Identify which cell holds the provided text, then report its (x, y) central coordinate. 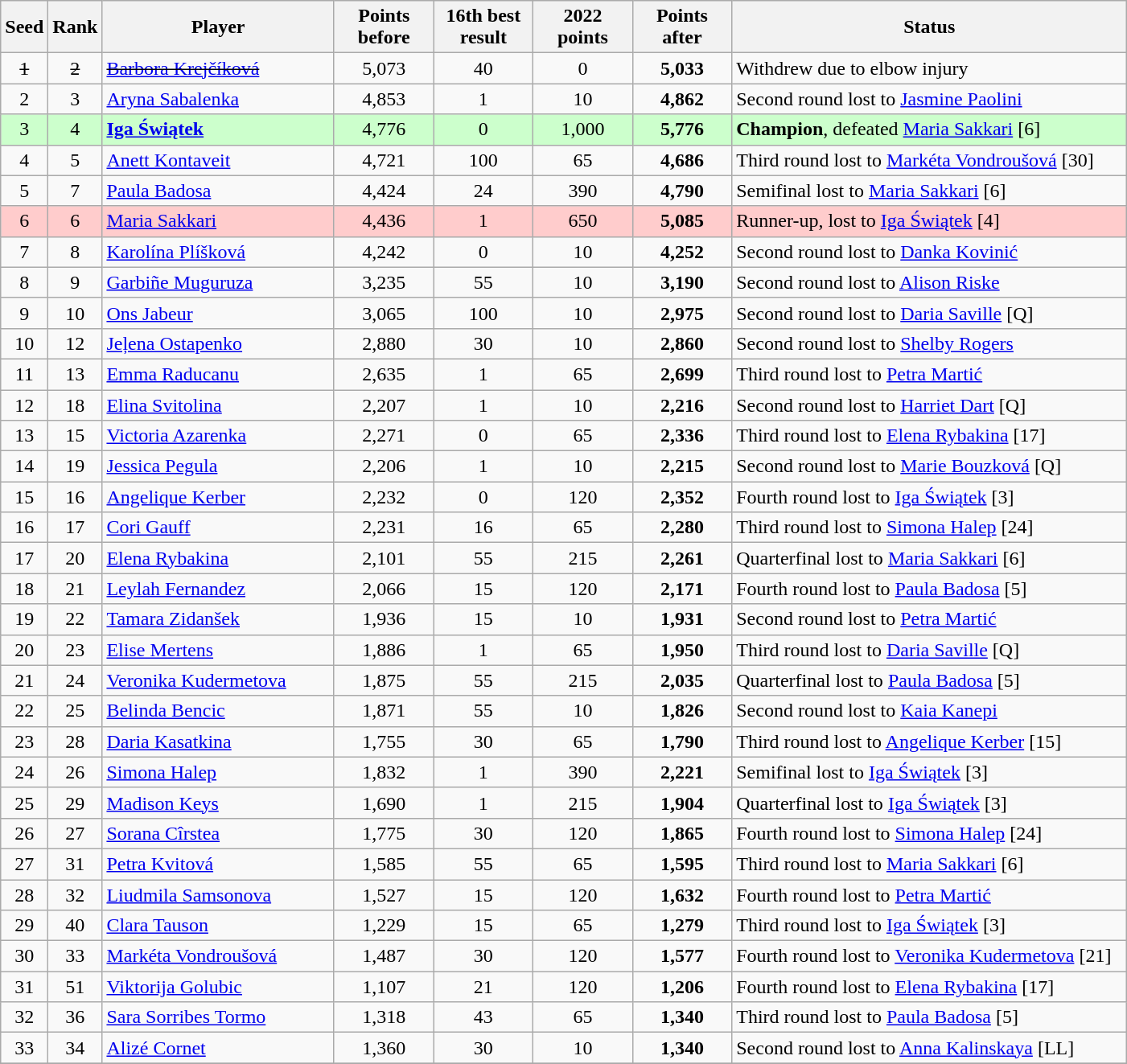
1,527 (384, 895)
1,229 (384, 926)
1,865 (682, 833)
Second round lost to Jasmine Paolini (930, 99)
Quarterfinal lost to Maria Sakkari [6] (930, 558)
Status (930, 27)
Belinda Bencic (219, 711)
Alizé Cornet (219, 1048)
Aryna Sabalenka (219, 99)
4,252 (682, 252)
4,862 (682, 99)
36 (76, 1017)
1,790 (682, 742)
2,635 (384, 374)
3,235 (384, 282)
Second round lost to Alison Riske (930, 282)
Player (219, 27)
Elina Svitolina (219, 405)
Third round lost to Iga Świątek [3] (930, 926)
Third round lost to Angelique Kerber [15] (930, 742)
Leylah Fernandez (219, 589)
Second round lost to Harriet Dart [Q] (930, 405)
1,000 (583, 129)
Karolína Plíšková (219, 252)
1,775 (384, 833)
1,279 (682, 926)
4,776 (384, 129)
5,776 (682, 129)
1,487 (384, 956)
Maria Sakkari (219, 221)
1,950 (682, 650)
Veronika Kudermetova (219, 680)
Fourth round lost to Simona Halep [24] (930, 833)
Daria Kasatkina (219, 742)
Sara Sorribes Tormo (219, 1017)
2,271 (384, 436)
2,975 (682, 313)
51 (76, 987)
Quarterfinal lost to Paula Badosa [5] (930, 680)
16th best result (483, 27)
2,231 (384, 528)
4,686 (682, 160)
2,699 (682, 374)
Second round lost to Marie Bouzková [Q] (930, 466)
2,101 (384, 558)
Emma Raducanu (219, 374)
1,360 (384, 1048)
3,065 (384, 313)
1,886 (384, 650)
Fourth round lost to Paula Badosa [5] (930, 589)
Jeļena Ostapenko (219, 343)
Petra Kvitová (219, 864)
1,585 (384, 864)
Runner-up, lost to Iga Świątek [4] (930, 221)
Seed (24, 27)
Withdrew due to elbow injury (930, 68)
Iga Świątek (219, 129)
2,860 (682, 343)
1,107 (384, 987)
Viktorija Golubic (219, 987)
Second round lost to Anna Kalinskaya [LL] (930, 1048)
2,280 (682, 528)
2,221 (682, 772)
Third round lost to Elena Rybakina [17] (930, 436)
1,904 (682, 803)
2,215 (682, 466)
Paula Badosa (219, 191)
Second round lost to Kaia Kanepi (930, 711)
Victoria Azarenka (219, 436)
Elena Rybakina (219, 558)
Third round lost to Simona Halep [24] (930, 528)
1,931 (682, 619)
Markéta Vondroušová (219, 956)
2,035 (682, 680)
650 (583, 221)
Second round lost to Petra Martić (930, 619)
Angelique Kerber (219, 497)
Sorana Cîrstea (219, 833)
Anett Kontaveit (219, 160)
1,871 (384, 711)
Points after (682, 27)
5,085 (682, 221)
1,936 (384, 619)
11 (24, 374)
4,721 (384, 160)
43 (483, 1017)
2,880 (384, 343)
4,242 (384, 252)
Fourth round lost to Iga Świątek [3] (930, 497)
Third round lost to Daria Saville [Q] (930, 650)
Liudmila Samsonova (219, 895)
Fourth round lost to Petra Martić (930, 895)
5,033 (682, 68)
1,577 (682, 956)
Second round lost to Daria Saville [Q] (930, 313)
2,232 (384, 497)
Third round lost to Markéta Vondroušová [30] (930, 160)
Simona Halep (219, 772)
1,595 (682, 864)
Rank (76, 27)
Madison Keys (219, 803)
2,066 (384, 589)
1,832 (384, 772)
Semifinal lost to Maria Sakkari [6] (930, 191)
Fourth round lost to Veronika Kudermetova [21] (930, 956)
4,790 (682, 191)
2,206 (384, 466)
Second round lost to Danka Kovinić (930, 252)
2,352 (682, 497)
Elise Mertens (219, 650)
Third round lost to Paula Badosa [5] (930, 1017)
2,336 (682, 436)
Points before (384, 27)
2,216 (682, 405)
4,436 (384, 221)
34 (76, 1048)
1,755 (384, 742)
Champion, defeated Maria Sakkari [6] (930, 129)
Garbiñe Muguruza (219, 282)
2022 points (583, 27)
Fourth round lost to Elena Rybakina [17] (930, 987)
1,318 (384, 1017)
Barbora Krejčíková (219, 68)
Clara Tauson (219, 926)
14 (24, 466)
Third round lost to Maria Sakkari [6] (930, 864)
Cori Gauff (219, 528)
2,207 (384, 405)
2,261 (682, 558)
5,073 (384, 68)
3,190 (682, 282)
Semifinal lost to Iga Świątek [3] (930, 772)
Jessica Pegula (219, 466)
2,171 (682, 589)
Third round lost to Petra Martić (930, 374)
4,853 (384, 99)
1,826 (682, 711)
1,875 (384, 680)
Quarterfinal lost to Iga Świątek [3] (930, 803)
Ons Jabeur (219, 313)
Second round lost to Shelby Rogers (930, 343)
1,206 (682, 987)
Tamara Zidanšek (219, 619)
4,424 (384, 191)
1,690 (384, 803)
1,632 (682, 895)
